Output the (x, y) coordinate of the center of the cell containing the given text.  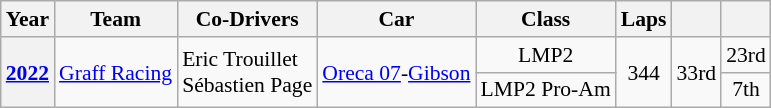
33rd (697, 72)
Graff Racing (116, 72)
2022 (28, 72)
Laps (644, 19)
Class (546, 19)
23rd (746, 55)
LMP2 (546, 55)
Team (116, 19)
7th (746, 90)
Oreca 07-Gibson (396, 72)
Co-Drivers (247, 19)
Car (396, 19)
344 (644, 72)
LMP2 Pro-Am (546, 90)
Year (28, 19)
Eric Trouillet Sébastien Page (247, 72)
